Capture the cell that displays the provided text and extract its (x, y) central coordinate. 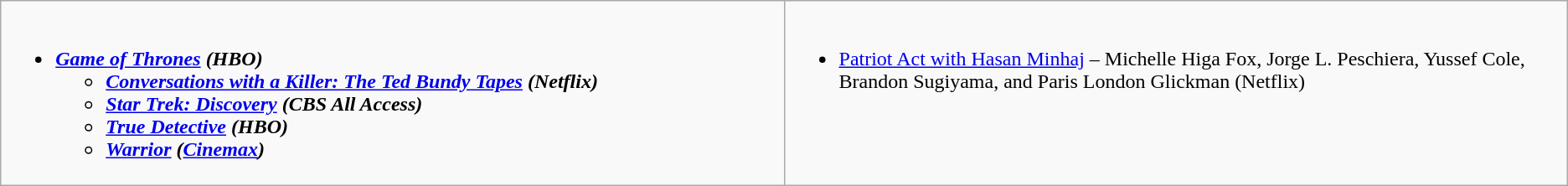
Patriot Act with Hasan Minhaj – Michelle Higa Fox, Jorge L. Peschiera, Yussef Cole, Brandon Sugiyama, and Paris London Glickman (Netflix) (1176, 94)
